Return (X, Y) of the center of cell containing provided text 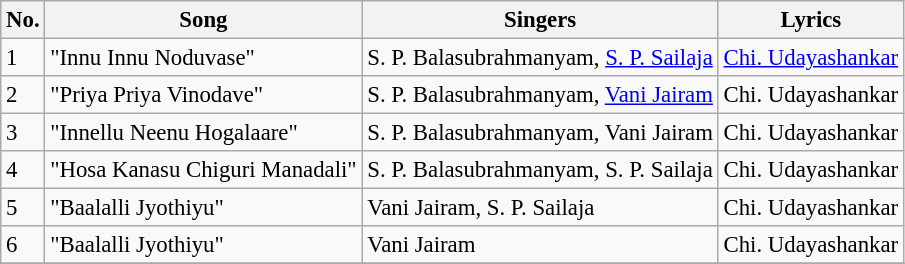
Singers (540, 20)
Vani Jairam (540, 245)
"Hosa Kanasu Chiguri Manadali" (204, 170)
4 (23, 170)
No. (23, 20)
5 (23, 208)
"Innellu Neenu Hogalaare" (204, 133)
6 (23, 245)
Song (204, 20)
2 (23, 95)
3 (23, 133)
"Innu Innu Noduvase" (204, 58)
1 (23, 58)
"Priya Priya Vinodave" (204, 95)
Vani Jairam, S. P. Sailaja (540, 208)
Lyrics (810, 20)
